From the cell containing the given text, extract its center point as (X, Y) coordinate. 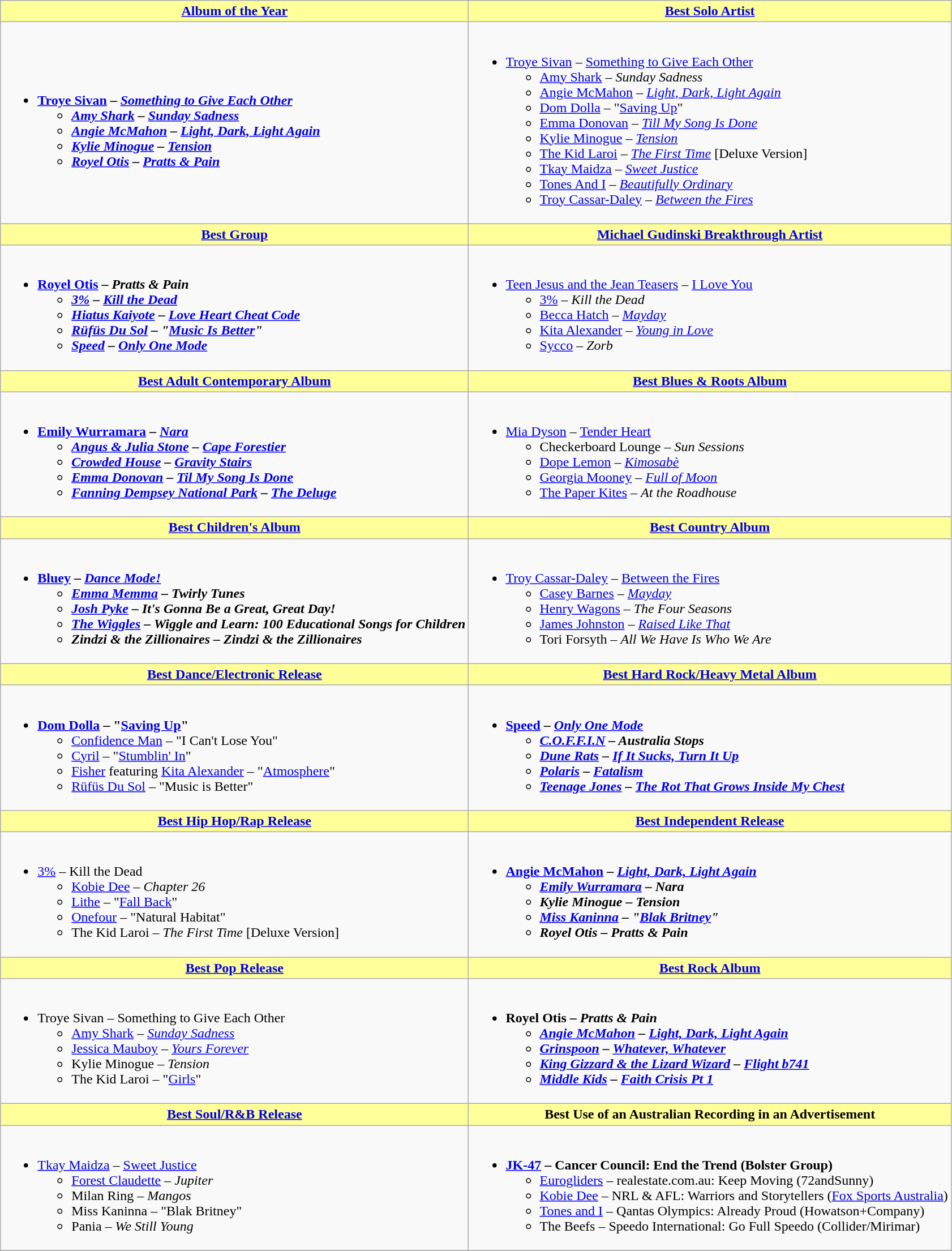
Best Rock Album (710, 967)
Best Blues & Roots Album (710, 381)
Best Use of an Australian Recording in an Advertisement (710, 1115)
Michael Gudinski Breakthrough Artist (710, 234)
Tkay Maidza – Sweet JusticeForest Claudette – JupiterMilan Ring – MangosMiss Kaninna – "Blak Britney"Pania – We Still Young (234, 1188)
Best Country Album (710, 528)
Teen Jesus and the Jean Teasers – I Love You3% – Kill the DeadBecca Hatch – MaydayKita Alexander – Young in LoveSycco – Zorb (710, 308)
Album of the Year (234, 11)
Best Children's Album (234, 528)
Angie McMahon – Light, Dark, Light AgainEmily Wurramara – NaraKylie Minogue – TensionMiss Kaninna – "Blak Britney"Royel Otis – Pratts & Pain (710, 894)
Best Adult Contemporary Album (234, 381)
Best Hard Rock/Heavy Metal Album (710, 674)
Best Independent Release (710, 821)
Best Solo Artist (710, 11)
3% – Kill the DeadKobie Dee – Chapter 26Lithe – "Fall Back"Onefour – "Natural Habitat"The Kid Laroi – The First Time [Deluxe Version] (234, 894)
Troye Sivan – Something to Give Each OtherAmy Shark – Sunday SadnessJessica Mauboy – Yours ForeverKylie Minogue – TensionThe Kid Laroi – "Girls" (234, 1042)
Mia Dyson – Tender HeartCheckerboard Lounge – Sun SessionsDope Lemon – KimosabèGeorgia Mooney – Full of MoonThe Paper Kites – At the Roadhouse (710, 454)
Best Soul/R&B Release (234, 1115)
Best Pop Release (234, 967)
Best Hip Hop/Rap Release (234, 821)
Royel Otis – Pratts & Pain3% – Kill the DeadHiatus Kaiyote – Love Heart Cheat CodeRüfüs Du Sol – "Music Is Better"Speed – Only One Mode (234, 308)
Best Dance/Electronic Release (234, 674)
Best Group (234, 234)
